Find where the given text appears and provide that cell's center as (X, Y) coordinate. 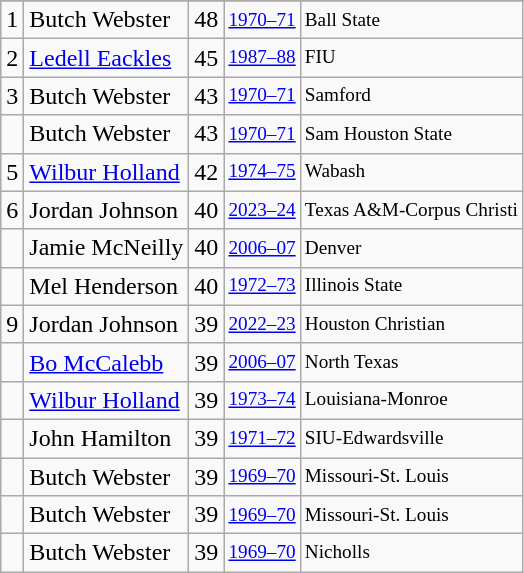
Nicholls (411, 553)
1974–75 (262, 172)
2022–23 (262, 324)
Ball State (411, 20)
Sam Houston State (411, 134)
2 (12, 58)
1971–72 (262, 438)
Denver (411, 248)
9 (12, 324)
Houston Christian (411, 324)
1 (12, 20)
Louisiana-Monroe (411, 400)
Mel Henderson (106, 286)
1973–74 (262, 400)
42 (206, 172)
1987–88 (262, 58)
48 (206, 20)
2023–24 (262, 210)
3 (12, 96)
Bo McCalebb (106, 362)
Wabash (411, 172)
FIU (411, 58)
Illinois State (411, 286)
1972–73 (262, 286)
6 (12, 210)
SIU-Edwardsville (411, 438)
45 (206, 58)
Jamie McNeilly (106, 248)
Samford (411, 96)
Ledell Eackles (106, 58)
5 (12, 172)
John Hamilton (106, 438)
North Texas (411, 362)
Texas A&M-Corpus Christi (411, 210)
